Pinpoint the cell where the given text exists, returning its (x, y) midpoint coordinate. 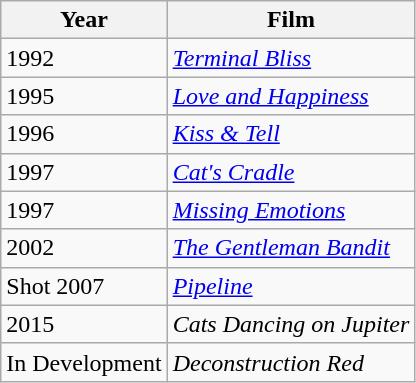
2015 (84, 324)
Cat's Cradle (291, 172)
2002 (84, 248)
Film (291, 20)
Love and Happiness (291, 96)
The Gentleman Bandit (291, 248)
1992 (84, 58)
Deconstruction Red (291, 362)
Cats Dancing on Jupiter (291, 324)
In Development (84, 362)
Kiss & Tell (291, 134)
Year (84, 20)
1995 (84, 96)
Pipeline (291, 286)
Shot 2007 (84, 286)
1996 (84, 134)
Terminal Bliss (291, 58)
Missing Emotions (291, 210)
